Pinpoint the cell where the given text exists, returning its (X, Y) midpoint coordinate. 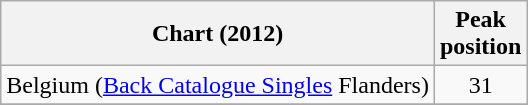
Peakposition (480, 34)
Belgium (Back Catalogue Singles Flanders) (218, 85)
31 (480, 85)
Chart (2012) (218, 34)
